Capture the cell that displays the provided text and extract its (X, Y) central coordinate. 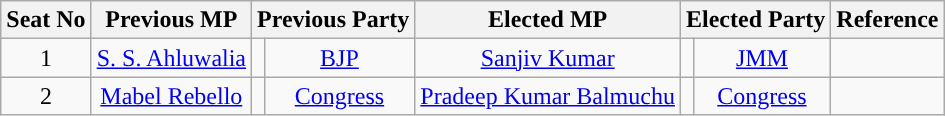
S. S. Ahluwalia (171, 58)
Seat No (46, 20)
2 (46, 96)
1 (46, 58)
Mabel Rebello (171, 96)
Elected MP (548, 20)
JMM (762, 58)
Reference (888, 20)
Elected Party (755, 20)
Pradeep Kumar Balmuchu (548, 96)
BJP (340, 58)
Previous Party (334, 20)
Sanjiv Kumar (548, 58)
Previous MP (171, 20)
